Return the (x, y) coordinate for the center point of the cell that contains the specified text.  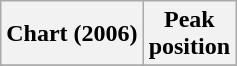
Peakposition (189, 34)
Chart (2006) (72, 34)
